Find where the given text appears and provide that cell's center as [X, Y] coordinate. 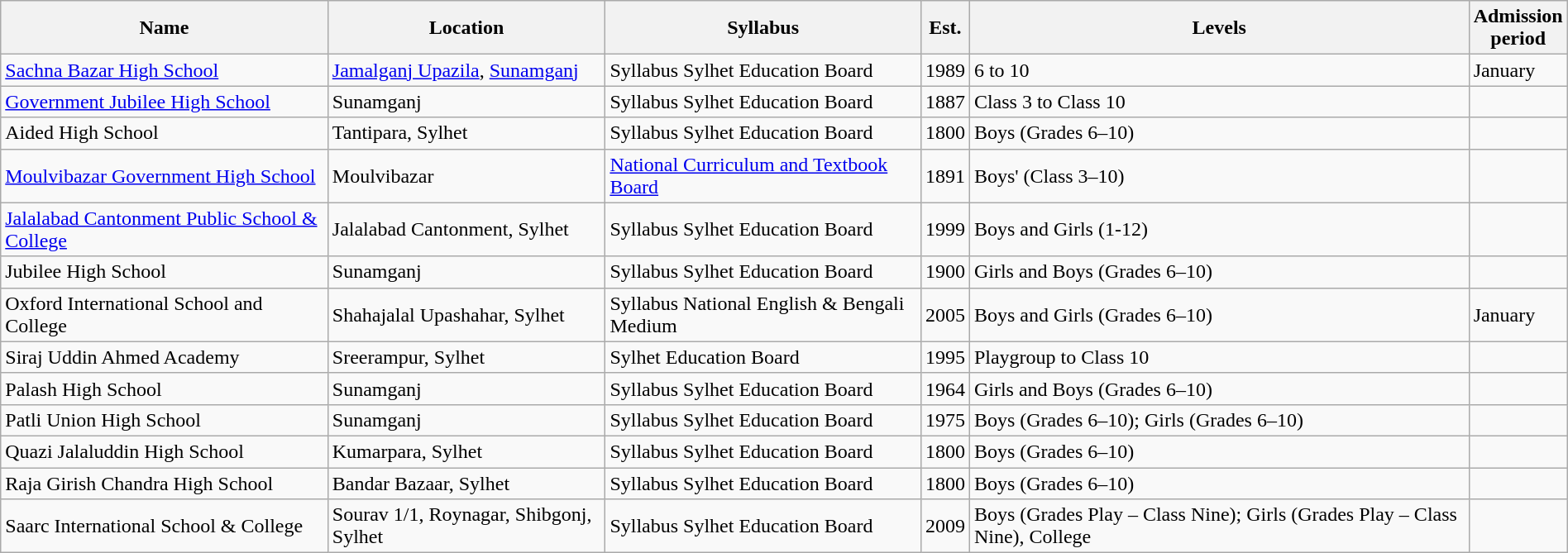
2009 [944, 526]
Sachna Bazar High School [165, 70]
1891 [944, 175]
Playgroup to Class 10 [1219, 357]
Boys (Grades Play – Class Nine); Girls (Grades Play – Class Nine), College [1219, 526]
Sourav 1/1, Roynagar, Shibgonj, Sylhet [466, 526]
Bandar Bazaar, Sylhet [466, 484]
Quazi Jalaluddin High School [165, 451]
1989 [944, 70]
Kumarpara, Sylhet [466, 451]
Boys' (Class 3–10) [1219, 175]
Jalalabad Cantonment, Sylhet [466, 230]
Tantipara, Sylhet [466, 133]
6 to 10 [1219, 70]
Syllabus [762, 28]
Jubilee High School [165, 272]
Boys and Girls (1-12) [1219, 230]
Admissionperiod [1518, 28]
Patli Union High School [165, 420]
Boys and Girls (Grades 6–10) [1219, 314]
Location [466, 28]
Oxford International School and College [165, 314]
Syllabus National English & Bengali Medium [762, 314]
Class 3 to Class 10 [1219, 102]
Saarc International School & College [165, 526]
Name [165, 28]
1964 [944, 389]
Levels [1219, 28]
Boys (Grades 6–10); Girls (Grades 6–10) [1219, 420]
Aided High School [165, 133]
Est. [944, 28]
1887 [944, 102]
Palash High School [165, 389]
1900 [944, 272]
1999 [944, 230]
2005 [944, 314]
Shahajalal Upashahar, Sylhet [466, 314]
National Curriculum and Textbook Board [762, 175]
1995 [944, 357]
Sylhet Education Board [762, 357]
Jamalganj Upazila, Sunamganj [466, 70]
Moulvibazar Government High School [165, 175]
1975 [944, 420]
Moulvibazar [466, 175]
Government Jubilee High School [165, 102]
Raja Girish Chandra High School [165, 484]
Sreerampur, Sylhet [466, 357]
Siraj Uddin Ahmed Academy [165, 357]
Jalalabad Cantonment Public School & College [165, 230]
